Find where the given text appears and provide that cell's center as [x, y] coordinate. 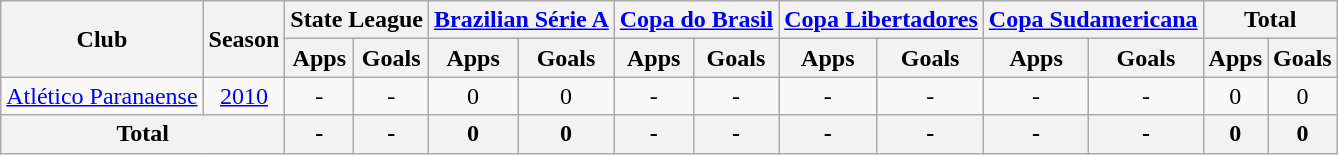
Club [102, 39]
Atlético Paranaense [102, 96]
Brazilian Série A [522, 20]
State League [357, 20]
2010 [244, 96]
Copa Sudamericana [1093, 20]
Copa Libertadores [882, 20]
Season [244, 39]
Copa do Brasil [696, 20]
